For the text-containing cell, return its midpoint in (X, Y) coordinate format. 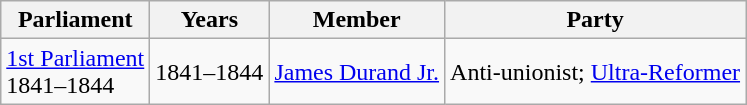
Years (210, 20)
Parliament (76, 20)
1841–1844 (210, 72)
Anti-unionist; Ultra-Reformer (596, 72)
Party (596, 20)
James Durand Jr. (357, 72)
1st Parliament1841–1844 (76, 72)
Member (357, 20)
